Identify which cell holds the provided text, then report its (x, y) central coordinate. 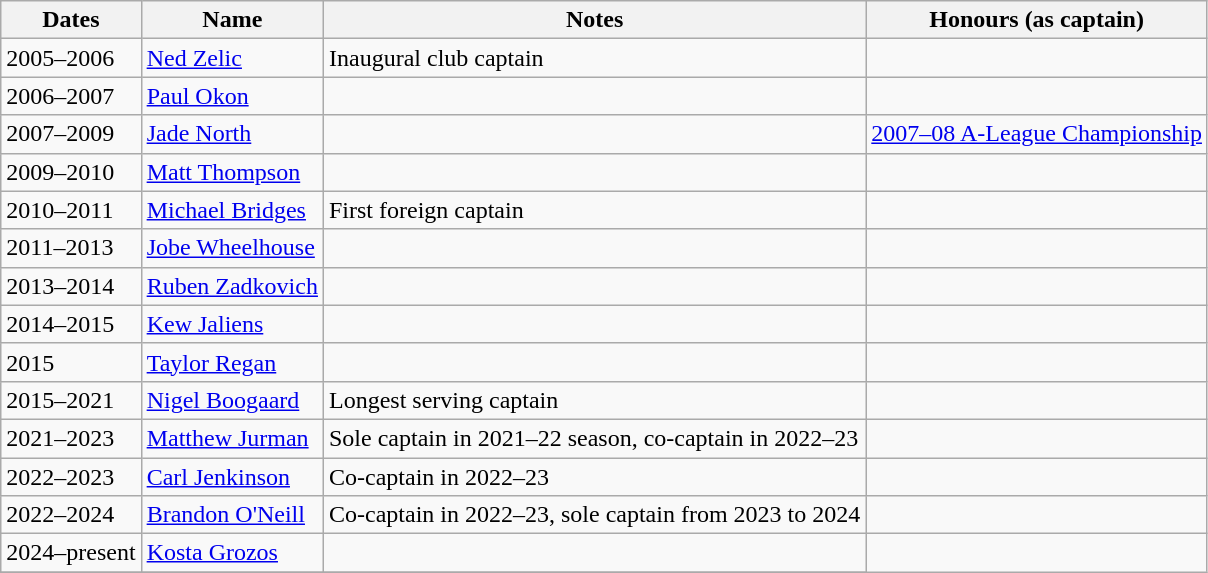
Carl Jenkinson (232, 477)
Notes (594, 20)
Inaugural club captain (594, 58)
2006–2007 (71, 96)
Paul Okon (232, 96)
Michael Bridges (232, 210)
Taylor Regan (232, 362)
Name (232, 20)
2015 (71, 362)
Co-captain in 2022–23 (594, 477)
2014–2015 (71, 324)
Dates (71, 20)
Ned Zelic (232, 58)
Sole captain in 2021–22 season, co-captain in 2022–23 (594, 438)
2013–2014 (71, 286)
2015–2021 (71, 400)
Kosta Grozos (232, 553)
Matthew Jurman (232, 438)
2007–08 A-League Championship (1037, 134)
2011–2013 (71, 248)
Kew Jaliens (232, 324)
2021–2023 (71, 438)
2010–2011 (71, 210)
Longest serving captain (594, 400)
2024–present (71, 553)
2007–2009 (71, 134)
Ruben Zadkovich (232, 286)
First foreign captain (594, 210)
Co-captain in 2022–23, sole captain from 2023 to 2024 (594, 515)
Jobe Wheelhouse (232, 248)
2005–2006 (71, 58)
Brandon O'Neill (232, 515)
2022–2024 (71, 515)
Honours (as captain) (1037, 20)
Nigel Boogaard (232, 400)
Jade North (232, 134)
Matt Thompson (232, 172)
2022–2023 (71, 477)
2009–2010 (71, 172)
